Scan for the cell matching the given text and deliver its [x, y] coordinate at center. 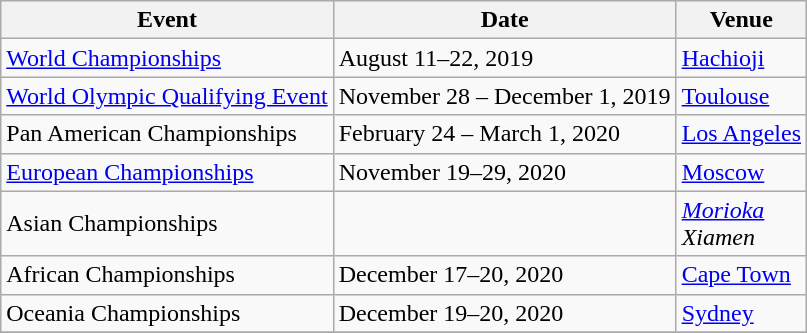
December 19–20, 2020 [504, 313]
Morioka Xiamen [741, 224]
World Olympic Qualifying Event [167, 96]
Asian Championships [167, 224]
August 11–22, 2019 [504, 58]
Toulouse [741, 96]
December 17–20, 2020 [504, 275]
Sydney [741, 313]
November 28 – December 1, 2019 [504, 96]
Oceania Championships [167, 313]
Cape Town [741, 275]
Los Angeles [741, 134]
Event [167, 20]
Pan American Championships [167, 134]
Date [504, 20]
African Championships [167, 275]
Moscow [741, 172]
European Championships [167, 172]
Venue [741, 20]
Hachioji [741, 58]
November 19–29, 2020 [504, 172]
February 24 – March 1, 2020 [504, 134]
World Championships [167, 58]
